Pinpoint the cell where the given text exists, returning its [X, Y] midpoint coordinate. 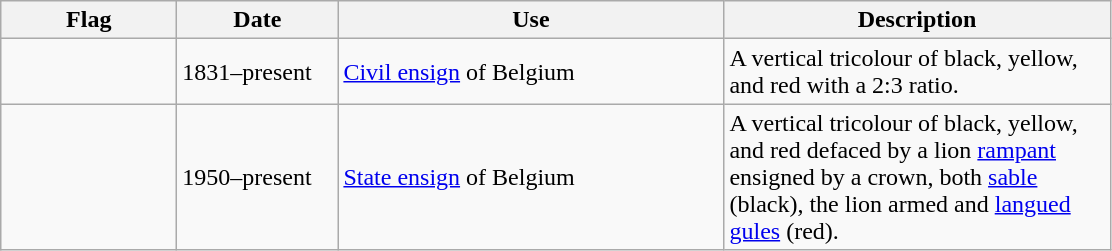
1831–present [258, 72]
Civil ensign of Belgium [531, 72]
1950–present [258, 177]
A vertical tricolour of black, yellow, and red with a 2:3 ratio. [917, 72]
Flag [89, 20]
Use [531, 20]
State ensign of Belgium [531, 177]
Date [258, 20]
Description [917, 20]
